Determine the [X, Y] coordinate at the center of the cell enclosing the given text.  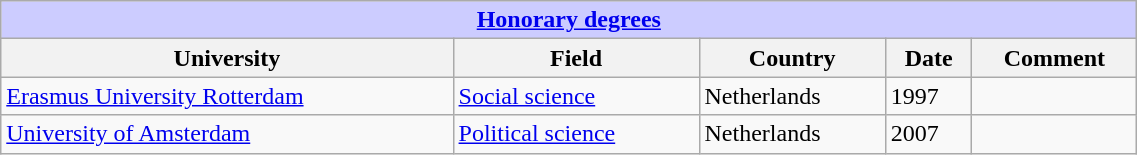
1997 [928, 96]
Date [928, 58]
Political science [576, 134]
University [227, 58]
Erasmus University Rotterdam [227, 96]
2007 [928, 134]
Social science [576, 96]
University of Amsterdam [227, 134]
Comment [1054, 58]
Country [792, 58]
Field [576, 58]
Honorary degrees [569, 20]
